Determine the [X, Y] coordinate at the center of the cell enclosing the given text.  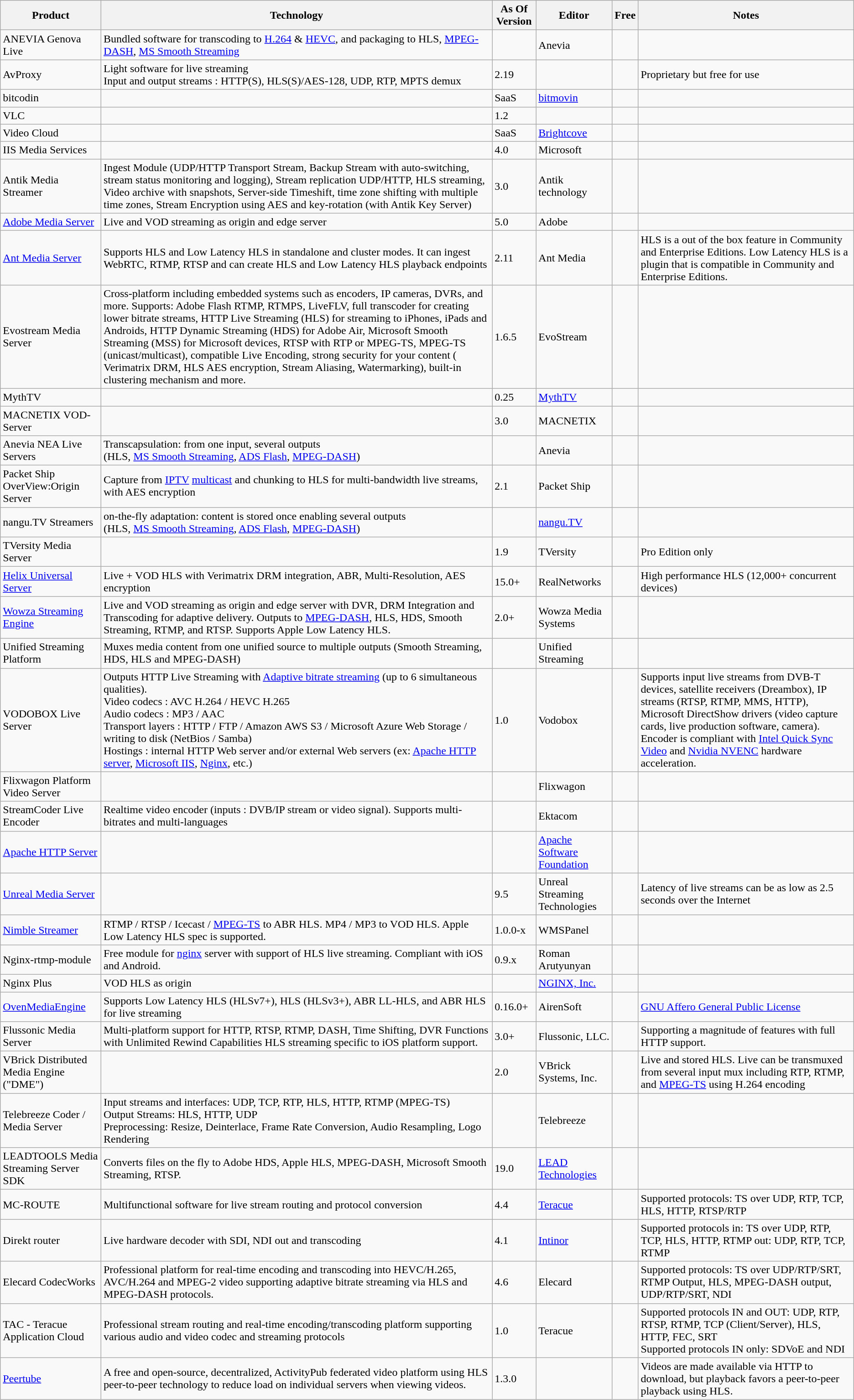
Unified Streaming Platform [51, 653]
Converts files on the fly to Adobe HDS, Apple HLS, MPEG-DASH, Microsoft Smooth Streaming, RTSP. [297, 1169]
Free module for nginx server with support of HLS live streaming. Compliant with iOS and Android. [297, 959]
Supported protocols: TS over UDP, RTP, TCP, HLS, HTTP, RTSP/RTP [746, 1205]
Flussonic, LLC. [574, 1037]
1.6.5 [514, 337]
Anevia NEA Live Servers [51, 451]
As Of Version [514, 16]
Supports Low Latency HLS (HLSv7+), HLS (HLSv3+), ABR LL-HLS, and ABR HLS for live streaming [297, 1007]
1.0.0-x [514, 930]
Wowza Media Systems [574, 617]
Live + VOD HLS with Verimatrix DRM integration, ABR, Multi-Resolution, AES encryption [297, 581]
Flixwagon Platform Video Server [51, 787]
IIS Media Services [51, 150]
VBrick Distributed Media Engine ("DME") [51, 1072]
Editor [574, 16]
Live and VOD streaming as origin and edge server [297, 222]
EvoStream [574, 337]
Nginx-rtmp-module [51, 959]
Antik technology [574, 186]
Peertube [51, 1379]
1.3.0 [514, 1379]
Helix Universal Server [51, 581]
4.6 [514, 1282]
0.16.0+ [514, 1007]
TAC - Teracue Application Cloud [51, 1331]
2.1 [514, 486]
ANEVIA Genova Live [51, 45]
1.9 [514, 552]
Flixwagon [574, 787]
Realtime video encoder (inputs : DVB/IP stream or video signal). Supports multi-bitrates and multi-languages [297, 816]
Supported protocols IN and OUT: UDP, RTP, RTSP, RTMP, TCP (Client/Server), HLS, HTTP, FEC, SRTSupported protocols IN only: SDVoE and NDI [746, 1331]
0.25 [514, 397]
MACNETIX VOD-Server [51, 421]
WMSPanel [574, 930]
4.4 [514, 1205]
OvenMediaEngine [51, 1007]
Apache Software Foundation [574, 852]
Capture from IPTV multicast and chunking to HLS for multi-bandwidth live streams, with AES encryption [297, 486]
15.0+ [514, 581]
Vodobox [574, 720]
Technology [297, 16]
nangu.TV Streamers [51, 522]
Packet Ship OverView:Origin Server [51, 486]
on-the-fly adaptation: content is stored once enabling several outputs(HLS, MS Smooth Streaming, ADS Flash, MPEG-DASH) [297, 522]
Bundled software for transcoding to H.264 & HEVC, and packaging to HLS, MPEG-DASH, MS Smooth Streaming [297, 45]
LEADTOOLS Media Streaming Server SDK [51, 1169]
Ektacom [574, 816]
VOD HLS as origin [297, 983]
Light software for live streamingInput and output streams : HTTP(S), HLS(S)/AES-128, UDP, RTP, MPTS demux [297, 75]
VODOBOX Live Server [51, 720]
Muxes media content from one unified source to multiple outputs (Smooth Streaming, HDS, HLS and MPEG-DASH) [297, 653]
Microsoft [574, 150]
Videos are made available via HTTP to download, but playback favors a peer-to-peer playback using HLS. [746, 1379]
4.0 [514, 150]
Unreal Media Server [51, 894]
Evostream Media Server [51, 337]
MACNETIX [574, 421]
StreamCoder Live Encoder [51, 816]
Live hardware decoder with SDI, NDI out and transcoding [297, 1240]
Latency of live streams can be as low as 2.5 seconds over the Internet [746, 894]
Ant Media [574, 257]
Direkt router [51, 1240]
Unreal Streaming Technologies [574, 894]
Antik Media Streamer [51, 186]
Telebreeze Coder / Media Server [51, 1121]
Wowza Streaming Engine [51, 617]
Nginx Plus [51, 983]
Roman Arutyunyan [574, 959]
Adobe [574, 222]
1.2 [514, 115]
TVersity [574, 552]
Apache HTTP Server [51, 852]
Video Cloud [51, 133]
Elecard CodecWorks [51, 1282]
Packet Ship [574, 486]
19.0 [514, 1169]
Transcapsulation: from one input, several outputs(HLS, MS Smooth Streaming, ADS Flash, MPEG-DASH) [297, 451]
Intinor [574, 1240]
Proprietary but free for use [746, 75]
NGINX, Inc. [574, 983]
AirenSoft [574, 1007]
High performance HLS (12,000+ concurrent devices) [746, 581]
bitmovin [574, 98]
RealNetworks [574, 581]
GNU Affero General Public License [746, 1007]
Supported protocols: TS over UDP/RTP/SRT, RTMP Output, HLS, MPEG-DASH output, UDP/RTP/SRT, NDI [746, 1282]
Adobe Media Server [51, 222]
RTMP / RTSP / Icecast / MPEG-TS to ABR HLS. MP4 / MP3 to VOD HLS. Apple Low Latency HLS spec is supported. [297, 930]
Free [625, 16]
0.9.x [514, 959]
bitcodin [51, 98]
Nimble Streamer [51, 930]
Supported protocols in: TS over UDP, RTP, TCP, HLS, HTTP, RTMP out: UDP, RTP, TCP, RTMP [746, 1240]
VBrick Systems, Inc. [574, 1072]
9.5 [514, 894]
Elecard [574, 1282]
2.11 [514, 257]
LEAD Technologies [574, 1169]
Supporting a magnitude of features with full HTTP support. [746, 1037]
AvProxy [51, 75]
Product [51, 16]
Telebreeze [574, 1121]
Flussonic Media Server [51, 1037]
nangu.TV [574, 522]
Professional stream routing and real-time encoding/transcoding platform supporting various audio and video codec and streaming protocols [297, 1331]
Ant Media Server [51, 257]
Pro Edition only [746, 552]
5.0 [514, 222]
MC-ROUTE [51, 1205]
Multifunctional software for live stream routing and protocol conversion [297, 1205]
3.0+ [514, 1037]
Unified Streaming [574, 653]
VLC [51, 115]
Live and stored HLS. Live can be transmuxed from several input mux including RTP, RTMP, and MPEG-TS using H.264 encoding [746, 1072]
TVersity Media Server [51, 552]
2.0+ [514, 617]
Brightcove [574, 133]
4.1 [514, 1240]
2.0 [514, 1072]
Notes [746, 16]
2.19 [514, 75]
